Output the (X, Y) coordinate of the center of the cell containing the given text.  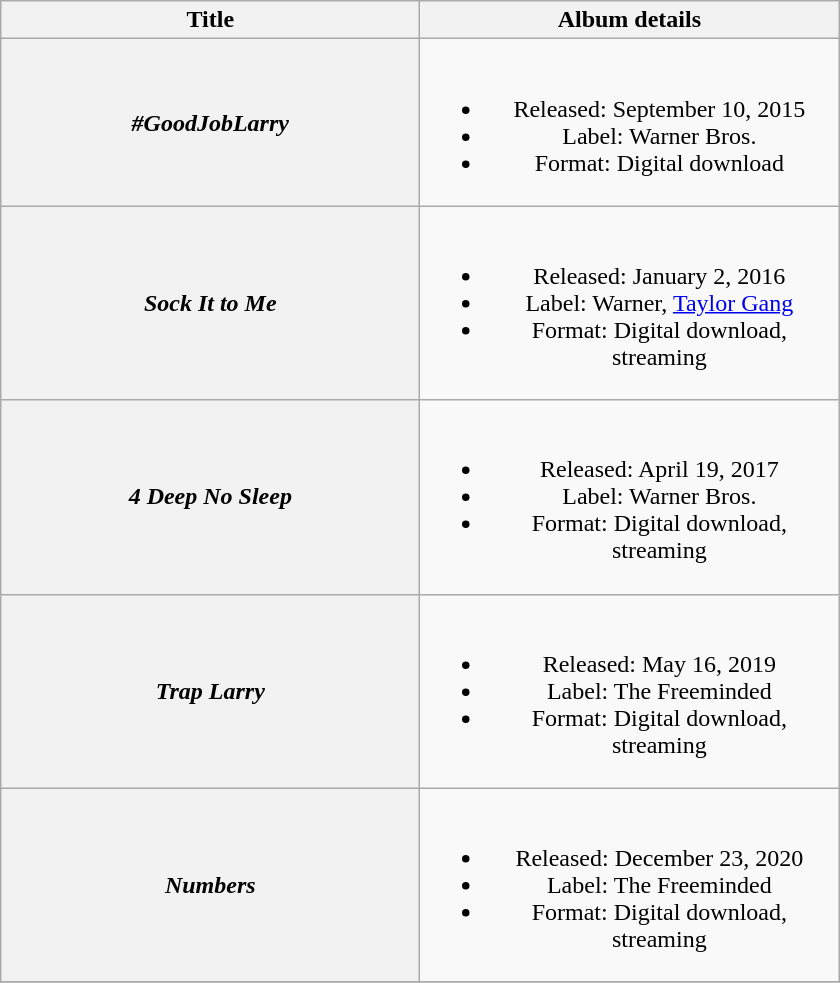
Released: May 16, 2019Label: The FreemindedFormat: Digital download, streaming (630, 691)
Released: December 23, 2020Label: The FreemindedFormat: Digital download, streaming (630, 885)
Title (210, 20)
#GoodJobLarry (210, 122)
Numbers (210, 885)
Released: January 2, 2016Label: Warner, Taylor GangFormat: Digital download, streaming (630, 303)
Released: April 19, 2017Label: Warner Bros.Format: Digital download, streaming (630, 497)
Album details (630, 20)
4 Deep No Sleep (210, 497)
Released: September 10, 2015Label: Warner Bros.Format: Digital download (630, 122)
Sock It to Me (210, 303)
Trap Larry (210, 691)
